For the text-containing cell, return its midpoint in (X, Y) coordinate format. 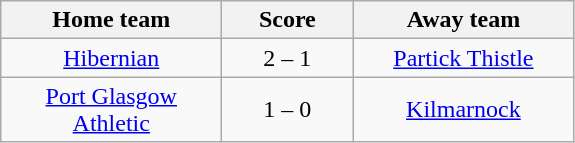
Home team (112, 20)
1 – 0 (288, 110)
Away team (464, 20)
Port Glasgow Athletic (112, 110)
Kilmarnock (464, 110)
Partick Thistle (464, 58)
Score (288, 20)
Hibernian (112, 58)
2 – 1 (288, 58)
